Provide the [X, Y] coordinate of the cell's center where the given text is located.  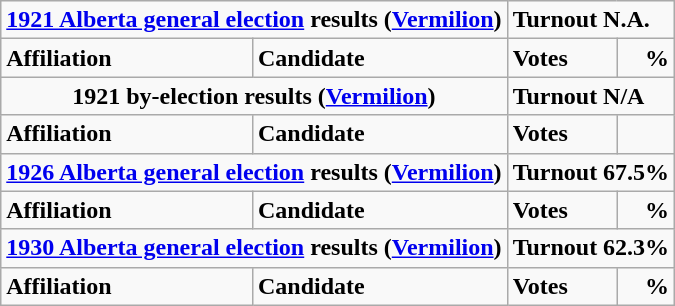
1930 Alberta general election results (Vermilion) [254, 248]
Turnout N/A [591, 96]
Turnout 67.5% [591, 172]
1921 Alberta general election results (Vermilion) [254, 20]
Turnout 62.3% [591, 248]
1921 by-election results (Vermilion) [254, 96]
Turnout N.A. [591, 20]
1926 Alberta general election results (Vermilion) [254, 172]
